Find where the given text appears and provide that cell's center as [X, Y] coordinate. 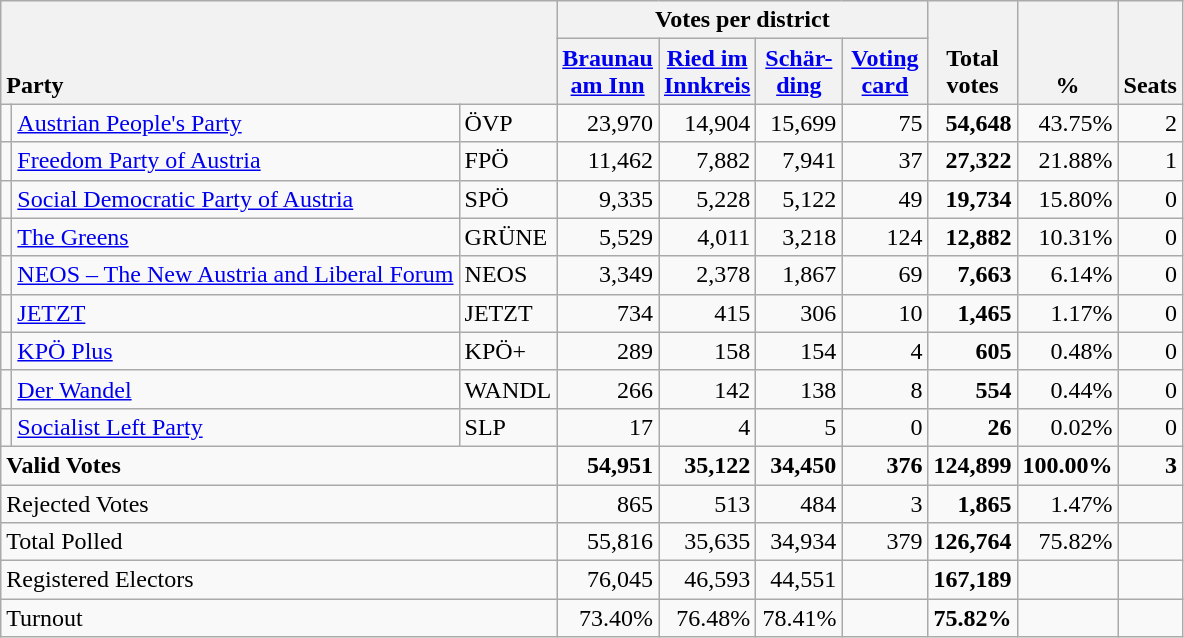
8 [885, 389]
0.02% [1068, 427]
5,122 [799, 199]
10 [885, 313]
55,816 [608, 542]
78.41% [799, 618]
46,593 [706, 580]
Party [279, 52]
Schär-ding [799, 72]
306 [799, 313]
124,899 [972, 465]
554 [972, 389]
GRÜNE [508, 237]
3,218 [799, 237]
Socialist Left Party [236, 427]
SPÖ [508, 199]
1.17% [1068, 313]
Rejected Votes [279, 503]
7,663 [972, 275]
69 [885, 275]
Seats [1150, 52]
266 [608, 389]
Valid Votes [279, 465]
WANDL [508, 389]
19,734 [972, 199]
26 [972, 427]
The Greens [236, 237]
Total Polled [279, 542]
Registered Electors [279, 580]
23,970 [608, 123]
2 [1150, 123]
76.48% [706, 618]
513 [706, 503]
3,349 [608, 275]
NEOS – The New Austria and Liberal Forum [236, 275]
100.00% [1068, 465]
37 [885, 161]
49 [885, 199]
1.47% [1068, 503]
KPÖ Plus [236, 351]
7,941 [799, 161]
734 [608, 313]
Social Democratic Party of Austria [236, 199]
54,951 [608, 465]
Votes per district [742, 20]
34,450 [799, 465]
Braunauam Inn [608, 72]
35,635 [706, 542]
415 [706, 313]
6.14% [1068, 275]
142 [706, 389]
Austrian People's Party [236, 123]
ÖVP [508, 123]
15,699 [799, 123]
376 [885, 465]
Ried imInnkreis [706, 72]
43.75% [1068, 123]
Turnout [279, 618]
138 [799, 389]
44,551 [799, 580]
10.31% [1068, 237]
124 [885, 237]
5,228 [706, 199]
35,122 [706, 465]
FPÖ [508, 161]
Freedom Party of Austria [236, 161]
484 [799, 503]
21.88% [1068, 161]
9,335 [608, 199]
76,045 [608, 580]
73.40% [608, 618]
1,465 [972, 313]
2,378 [706, 275]
KPÖ+ [508, 351]
158 [706, 351]
34,934 [799, 542]
15.80% [1068, 199]
14,904 [706, 123]
154 [799, 351]
NEOS [508, 275]
12,882 [972, 237]
5,529 [608, 237]
167,189 [972, 580]
11,462 [608, 161]
0.44% [1068, 389]
Der Wandel [236, 389]
126,764 [972, 542]
4,011 [706, 237]
Totalvotes [972, 52]
75 [885, 123]
54,648 [972, 123]
% [1068, 52]
17 [608, 427]
7,882 [706, 161]
379 [885, 542]
5 [799, 427]
289 [608, 351]
1 [1150, 161]
605 [972, 351]
0.48% [1068, 351]
SLP [508, 427]
27,322 [972, 161]
865 [608, 503]
1,865 [972, 503]
1,867 [799, 275]
Votingcard [885, 72]
